Capture the cell that displays the provided text and extract its (x, y) central coordinate. 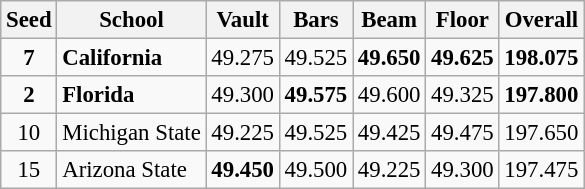
197.800 (542, 95)
49.450 (242, 170)
49.325 (462, 95)
198.075 (542, 58)
49.575 (316, 95)
Seed (29, 20)
49.475 (462, 133)
Florida (132, 95)
10 (29, 133)
49.600 (390, 95)
Michigan State (132, 133)
Floor (462, 20)
49.650 (390, 58)
School (132, 20)
7 (29, 58)
49.425 (390, 133)
197.650 (542, 133)
2 (29, 95)
Overall (542, 20)
Arizona State (132, 170)
Vault (242, 20)
Bars (316, 20)
197.475 (542, 170)
California (132, 58)
Beam (390, 20)
49.275 (242, 58)
15 (29, 170)
49.625 (462, 58)
49.500 (316, 170)
